Find where the given text appears and provide that cell's center as [X, Y] coordinate. 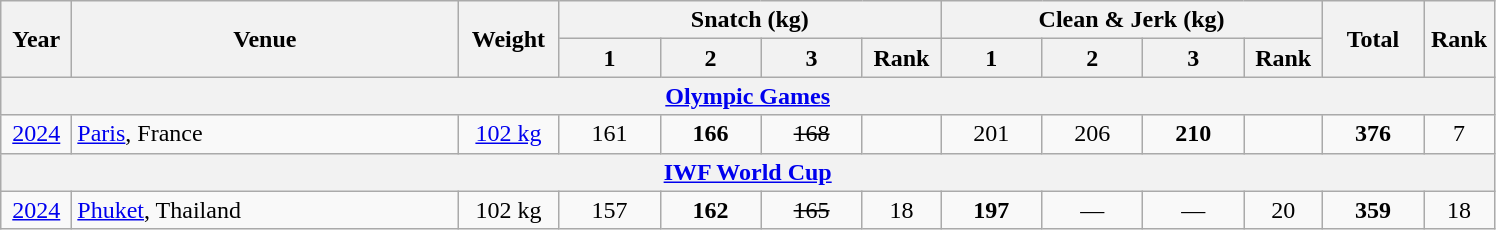
206 [1092, 134]
197 [992, 210]
Total [1372, 39]
166 [710, 134]
Venue [265, 39]
Olympic Games [748, 96]
210 [1194, 134]
165 [812, 210]
Paris, France [265, 134]
7 [1460, 134]
161 [610, 134]
20 [1284, 210]
168 [812, 134]
359 [1372, 210]
157 [610, 210]
IWF World Cup [748, 172]
Phuket, Thailand [265, 210]
Weight [508, 39]
Snatch (kg) [750, 20]
201 [992, 134]
Year [36, 39]
162 [710, 210]
Clean & Jerk (kg) [1132, 20]
376 [1372, 134]
